Extract the [X, Y] coordinate from the center of the cell holding the provided text.  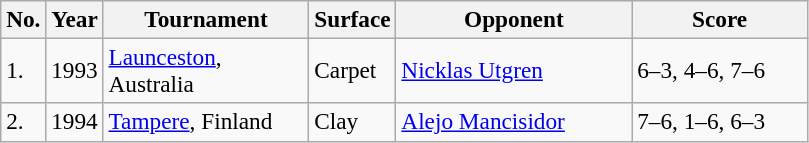
Score [720, 19]
Clay [352, 122]
Year [74, 19]
No. [24, 19]
7–6, 1–6, 6–3 [720, 122]
Launceston, Australia [206, 70]
Alejo Mancisidor [514, 122]
Tampere, Finland [206, 122]
2. [24, 122]
6–3, 4–6, 7–6 [720, 70]
1993 [74, 70]
1994 [74, 122]
Nicklas Utgren [514, 70]
Opponent [514, 19]
1. [24, 70]
Tournament [206, 19]
Surface [352, 19]
Carpet [352, 70]
